Detect which cell encompasses the target text, then output its [x, y] center coordinate. 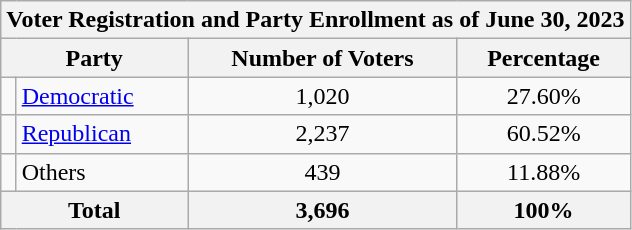
Total [94, 210]
Republican [102, 134]
Voter Registration and Party Enrollment as of June 30, 2023 [316, 20]
27.60% [544, 96]
439 [323, 172]
1,020 [323, 96]
Percentage [544, 58]
2,237 [323, 134]
Party [94, 58]
Democratic [102, 96]
Number of Voters [323, 58]
3,696 [323, 210]
60.52% [544, 134]
11.88% [544, 172]
Others [102, 172]
100% [544, 210]
